Determine the (X, Y) coordinate at the center of the cell enclosing the given text.  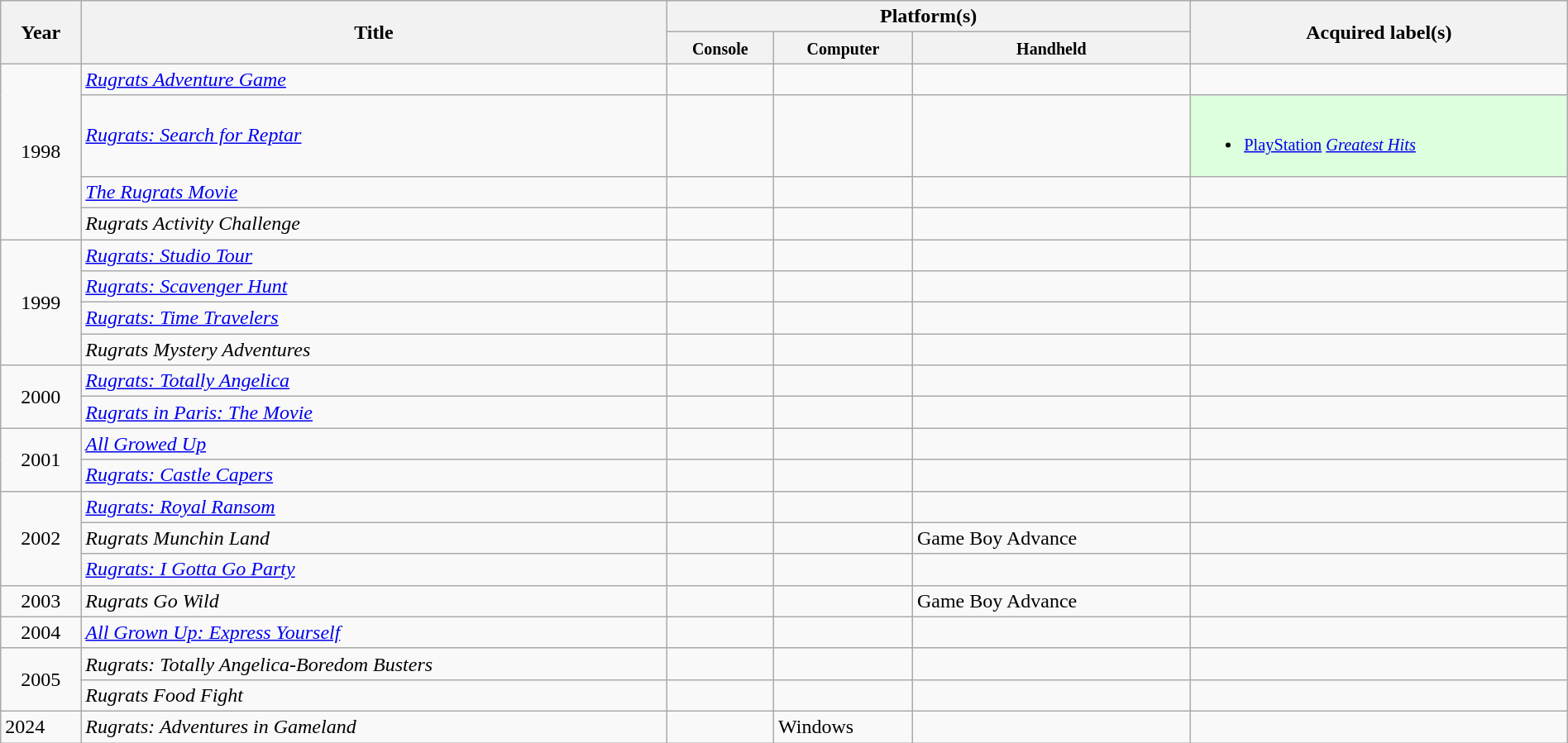
Rugrats: Scavenger Hunt (374, 287)
Title (374, 32)
1998 (41, 152)
Rugrats: Royal Ransom (374, 507)
2000 (41, 397)
All Grown Up: Express Yourself (374, 632)
Acquired label(s) (1379, 32)
Rugrats in Paris: The Movie (374, 412)
Rugrats: Search for Reptar (374, 136)
2005 (41, 679)
Windows (844, 726)
Rugrats Food Fight (374, 695)
Rugrats Munchin Land (374, 538)
Rugrats: Studio Tour (374, 255)
Rugrats: Adventures in Gameland (374, 726)
PlayStation Greatest Hits (1379, 136)
The Rugrats Movie (374, 192)
2002 (41, 538)
Rugrats Activity Challenge (374, 223)
2003 (41, 601)
Rugrats Go Wild (374, 601)
Rugrats: Totally Angelica-Boredom Busters (374, 664)
2004 (41, 632)
2001 (41, 460)
1999 (41, 302)
Rugrats: Castle Capers (374, 475)
Platform(s) (928, 17)
All Growed Up (374, 444)
Rugrats Mystery Adventures (374, 350)
Rugrats: Time Travelers (374, 318)
Handheld (1051, 48)
Year (41, 32)
Rugrats: Totally Angelica (374, 381)
2024 (41, 726)
Rugrats Adventure Game (374, 79)
Console (720, 48)
Computer (844, 48)
Rugrats: I Gotta Go Party (374, 569)
